Return the [x, y] coordinate for the center point of the cell that contains the specified text.  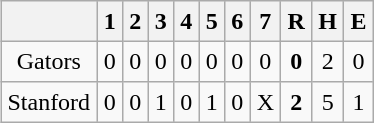
3 [161, 21]
7 [266, 21]
4 [186, 21]
R [296, 21]
6 [237, 21]
H [328, 21]
X [266, 102]
Stanford [49, 102]
Gators [49, 61]
E [359, 21]
